Pinpoint the cell where the given text exists, returning its [X, Y] midpoint coordinate. 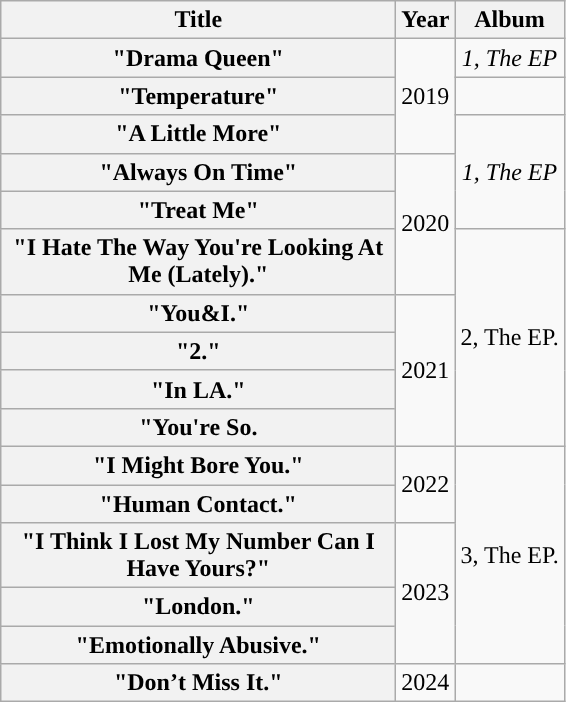
2020 [426, 224]
Title [198, 20]
2024 [426, 683]
2, The EP. [510, 338]
"I Think I Lost My Number Can I Have Yours?" [198, 556]
"2." [198, 351]
"London." [198, 607]
"In LA." [198, 389]
3, The EP. [510, 554]
2022 [426, 484]
2023 [426, 594]
"Don’t Miss It." [198, 683]
"I Hate The Way You're Looking At Me (Lately)." [198, 262]
"I Might Bore You." [198, 465]
2021 [426, 370]
"You&I." [198, 313]
Album [510, 20]
"Treat Me" [198, 210]
"A Little More" [198, 134]
"Always On Time" [198, 172]
"Temperature" [198, 96]
"You're So. [198, 427]
Year [426, 20]
"Drama Queen" [198, 58]
2019 [426, 96]
"Emotionally Abusive." [198, 645]
"Human Contact." [198, 503]
